Extract the (X, Y) coordinate from the center of the cell holding the provided text.  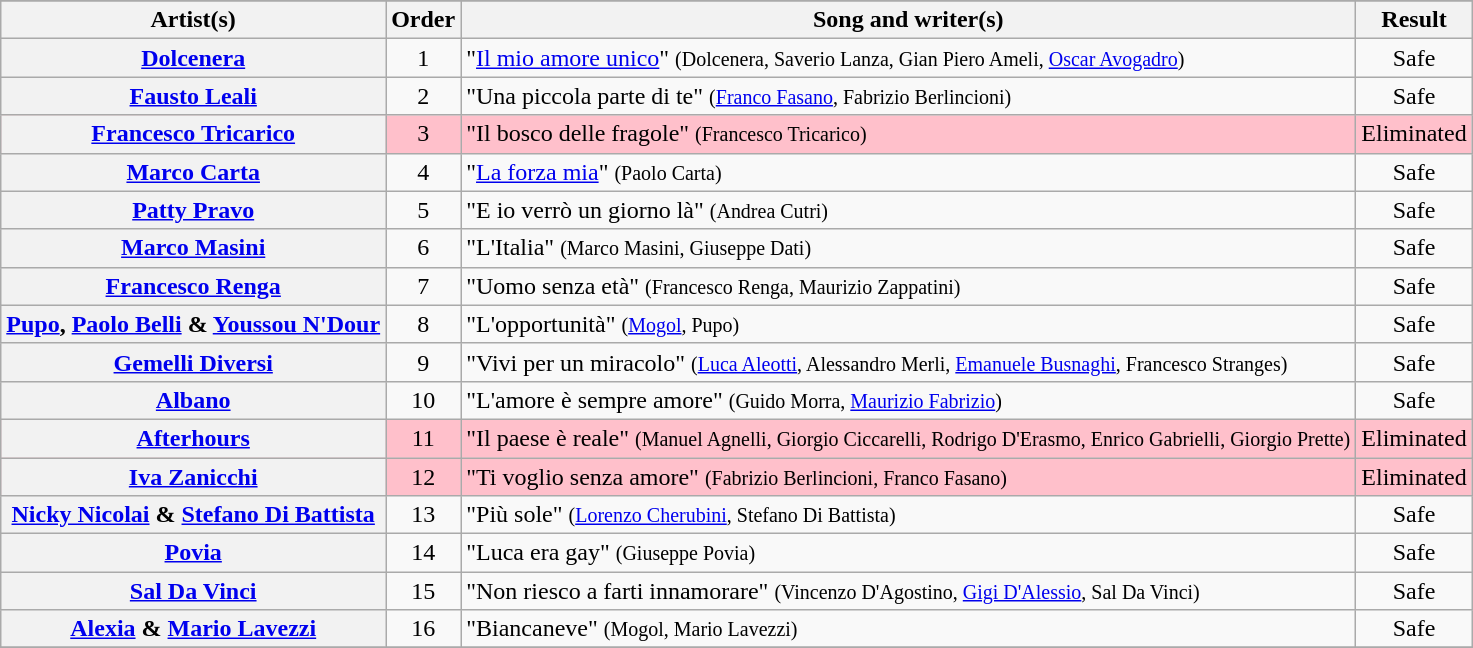
9 (424, 362)
Dolcenera (194, 58)
"Il mio amore unico" (Dolcenera, Saverio Lanza, Gian Piero Ameli, Oscar Avogadro) (908, 58)
12 (424, 477)
10 (424, 400)
14 (424, 553)
"L'amore è sempre amore" (Guido Morra, Maurizio Fabrizio) (908, 400)
Iva Zanicchi (194, 477)
Result (1414, 20)
Patty Pravo (194, 210)
"Uomo senza età" (Francesco Renga, Maurizio Zappatini) (908, 286)
Gemelli Diversi (194, 362)
16 (424, 629)
Francesco Renga (194, 286)
Sal Da Vinci (194, 591)
"L'opportunità" (Mogol, Pupo) (908, 324)
Marco Carta (194, 172)
"La forza mia" (Paolo Carta) (908, 172)
Francesco Tricarico (194, 134)
15 (424, 591)
Alexia & Mario Lavezzi (194, 629)
"L'Italia" (Marco Masini, Giuseppe Dati) (908, 248)
11 (424, 438)
Pupo, Paolo Belli & Youssou N'Dour (194, 324)
Povia (194, 553)
Nicky Nicolai & Stefano Di Battista (194, 515)
"Biancaneve" (Mogol, Mario Lavezzi) (908, 629)
"Più sole" (Lorenzo Cherubini, Stefano Di Battista) (908, 515)
"E io verrò un giorno là" (Andrea Cutri) (908, 210)
"Luca era gay" (Giuseppe Povia) (908, 553)
Order (424, 20)
"Una piccola parte di te" (Franco Fasano, Fabrizio Berlincioni) (908, 96)
Song and writer(s) (908, 20)
Artist(s) (194, 20)
Fausto Leali (194, 96)
"Il bosco delle fragole" (Francesco Tricarico) (908, 134)
Albano (194, 400)
"Il paese è reale" (Manuel Agnelli, Giorgio Ciccarelli, Rodrigo D'Erasmo, Enrico Gabrielli, Giorgio Prette) (908, 438)
1 (424, 58)
Marco Masini (194, 248)
6 (424, 248)
7 (424, 286)
"Non riesco a farti innamorare" (Vincenzo D'Agostino, Gigi D'Alessio, Sal Da Vinci) (908, 591)
4 (424, 172)
"Ti voglio senza amore" (Fabrizio Berlincioni, Franco Fasano) (908, 477)
13 (424, 515)
"Vivi per un miracolo" (Luca Aleotti, Alessandro Merli, Emanuele Busnaghi, Francesco Stranges) (908, 362)
2 (424, 96)
5 (424, 210)
8 (424, 324)
Afterhours (194, 438)
3 (424, 134)
